Identify which cell holds the provided text, then report its [x, y] central coordinate. 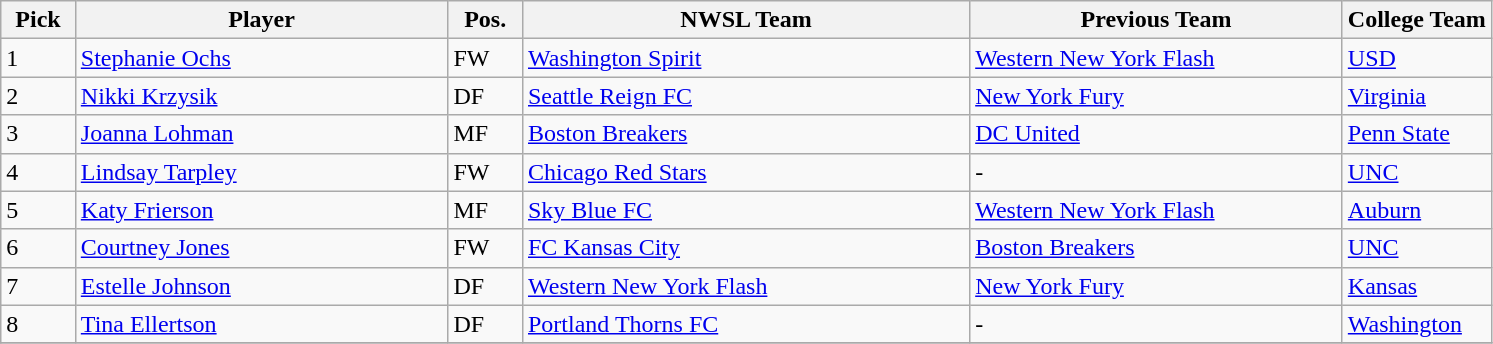
Joanna Lohman [262, 134]
Tina Ellertson [262, 324]
Nikki Krzysik [262, 96]
Previous Team [1156, 20]
4 [38, 172]
2 [38, 96]
Courtney Jones [262, 248]
College Team [1416, 20]
Auburn [1416, 210]
Pick [38, 20]
Seattle Reign FC [746, 96]
Virginia [1416, 96]
Chicago Red Stars [746, 172]
Penn State [1416, 134]
Pos. [486, 20]
5 [38, 210]
6 [38, 248]
7 [38, 286]
Washington Spirit [746, 58]
DC United [1156, 134]
FC Kansas City [746, 248]
NWSL Team [746, 20]
Katy Frierson [262, 210]
Kansas [1416, 286]
8 [38, 324]
Sky Blue FC [746, 210]
Stephanie Ochs [262, 58]
Portland Thorns FC [746, 324]
1 [38, 58]
Estelle Johnson [262, 286]
USD [1416, 58]
Lindsay Tarpley [262, 172]
3 [38, 134]
Player [262, 20]
Washington [1416, 324]
